Determine the [X, Y] coordinate at the center of the cell enclosing the given text.  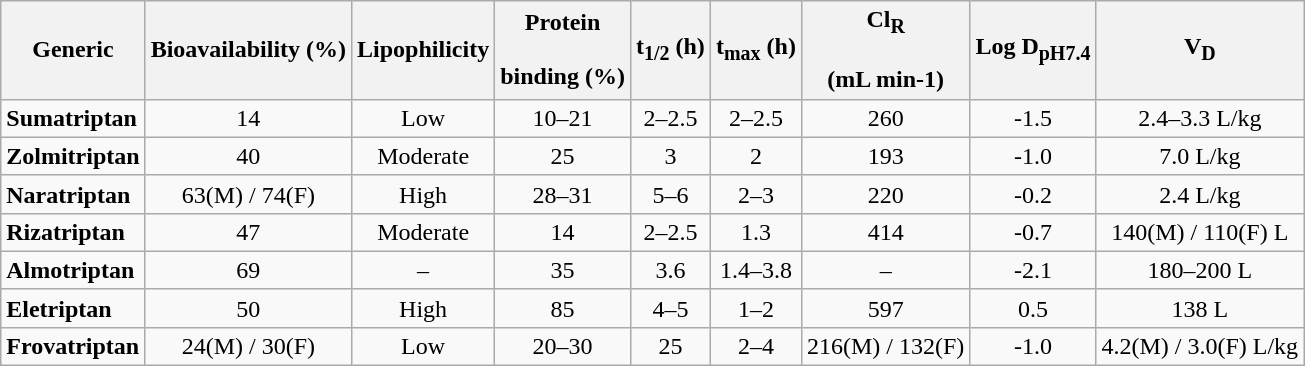
2–4 [756, 346]
180–200 L [1200, 270]
Sumatriptan [73, 118]
20–30 [563, 346]
2.4–3.3 L/kg [1200, 118]
-1.5 [1033, 118]
VD [1200, 50]
2.4 L/kg [1200, 194]
7.0 L/kg [1200, 156]
35 [563, 270]
10–21 [563, 118]
3.6 [670, 270]
63(M) / 74(F) [248, 194]
50 [248, 308]
85 [563, 308]
-2.1 [1033, 270]
Log DpH7.4 [1033, 50]
216(M) / 132(F) [885, 346]
1.4–3.8 [756, 270]
1–2 [756, 308]
1.3 [756, 232]
138 L [1200, 308]
40 [248, 156]
47 [248, 232]
597 [885, 308]
Eletriptan [73, 308]
Zolmitriptan [73, 156]
tmax (h) [756, 50]
Lipophilicity [424, 50]
193 [885, 156]
140(M) / 110(F) L [1200, 232]
Rizatriptan [73, 232]
220 [885, 194]
0.5 [1033, 308]
414 [885, 232]
Naratriptan [73, 194]
Bioavailability (%) [248, 50]
ClR (mL min-1) [885, 50]
Proteinbinding (%) [563, 50]
24(M) / 30(F) [248, 346]
5–6 [670, 194]
2 [756, 156]
t1/2 (h) [670, 50]
-0.7 [1033, 232]
69 [248, 270]
2–3 [756, 194]
Generic [73, 50]
28–31 [563, 194]
3 [670, 156]
4.2(M) / 3.0(F) L/kg [1200, 346]
-0.2 [1033, 194]
Almotriptan [73, 270]
Frovatriptan [73, 346]
4–5 [670, 308]
260 [885, 118]
